Find where the given text appears and provide that cell's center as [X, Y] coordinate. 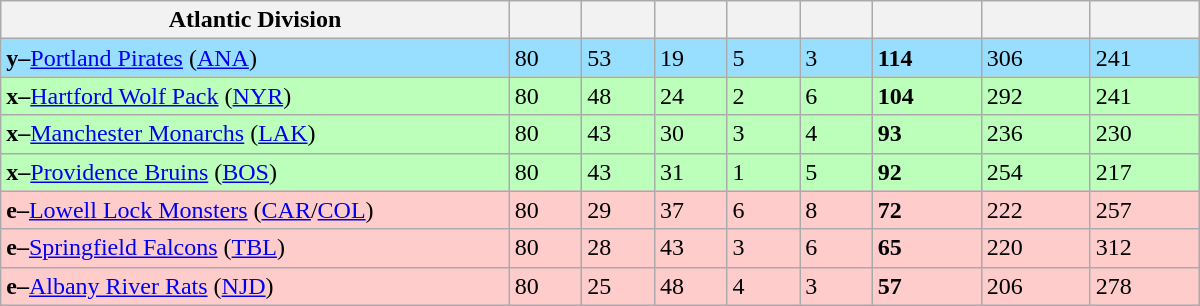
114 [926, 58]
217 [1144, 172]
312 [1144, 248]
x–Hartford Wolf Pack (NYR) [255, 96]
278 [1144, 286]
19 [690, 58]
72 [926, 210]
65 [926, 248]
92 [926, 172]
31 [690, 172]
254 [1036, 172]
y–Portland Pirates (ANA) [255, 58]
30 [690, 134]
104 [926, 96]
e–Albany River Rats (NJD) [255, 286]
292 [1036, 96]
220 [1036, 248]
57 [926, 286]
93 [926, 134]
x–Manchester Monarchs (LAK) [255, 134]
8 [836, 210]
29 [618, 210]
25 [618, 286]
x–Providence Bruins (BOS) [255, 172]
2 [764, 96]
1 [764, 172]
206 [1036, 286]
230 [1144, 134]
Atlantic Division [255, 20]
306 [1036, 58]
e–Springfield Falcons (TBL) [255, 248]
236 [1036, 134]
28 [618, 248]
53 [618, 58]
222 [1036, 210]
24 [690, 96]
e–Lowell Lock Monsters (CAR/COL) [255, 210]
37 [690, 210]
257 [1144, 210]
